Search for the cell housing the specified text and yield its (X, Y) center coordinate. 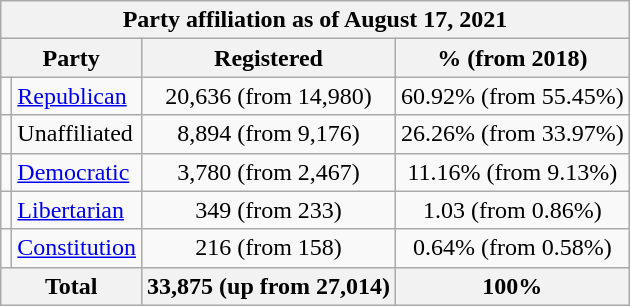
60.92% (from 55.45%) (513, 96)
3,780 (from 2,467) (269, 172)
100% (513, 286)
% (from 2018) (513, 58)
349 (from 233) (269, 210)
0.64% (from 0.58%) (513, 248)
11.16% (from 9.13%) (513, 172)
26.26% (from 33.97%) (513, 134)
Total (72, 286)
Unaffiliated (77, 134)
Constitution (77, 248)
216 (from 158) (269, 248)
20,636 (from 14,980) (269, 96)
33,875 (up from 27,014) (269, 286)
Democratic (77, 172)
Registered (269, 58)
Libertarian (77, 210)
Party affiliation as of August 17, 2021 (315, 20)
8,894 (from 9,176) (269, 134)
Party (72, 58)
1.03 (from 0.86%) (513, 210)
Republican (77, 96)
